Capture the cell that displays the provided text and extract its [X, Y] central coordinate. 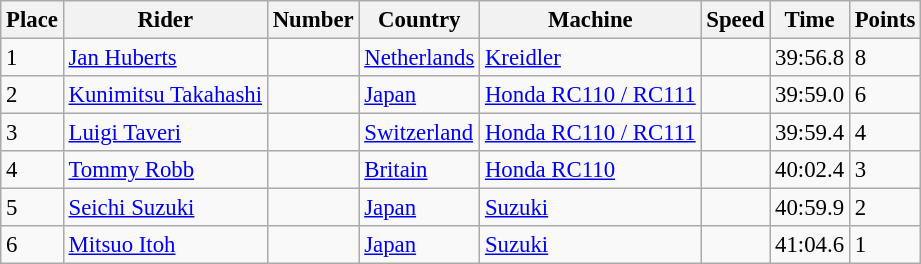
5 [32, 208]
Points [884, 20]
Honda RC110 [590, 170]
Seichi Suzuki [165, 208]
Mitsuo Itoh [165, 245]
40:59.9 [810, 208]
Place [32, 20]
Speed [736, 20]
Netherlands [420, 58]
Time [810, 20]
8 [884, 58]
Britain [420, 170]
39:56.8 [810, 58]
Switzerland [420, 133]
39:59.0 [810, 95]
40:02.4 [810, 170]
Kreidler [590, 58]
39:59.4 [810, 133]
Number [313, 20]
41:04.6 [810, 245]
Tommy Robb [165, 170]
Jan Huberts [165, 58]
Luigi Taveri [165, 133]
Rider [165, 20]
Country [420, 20]
Machine [590, 20]
Kunimitsu Takahashi [165, 95]
